Search for the cell housing the specified text and yield its [X, Y] center coordinate. 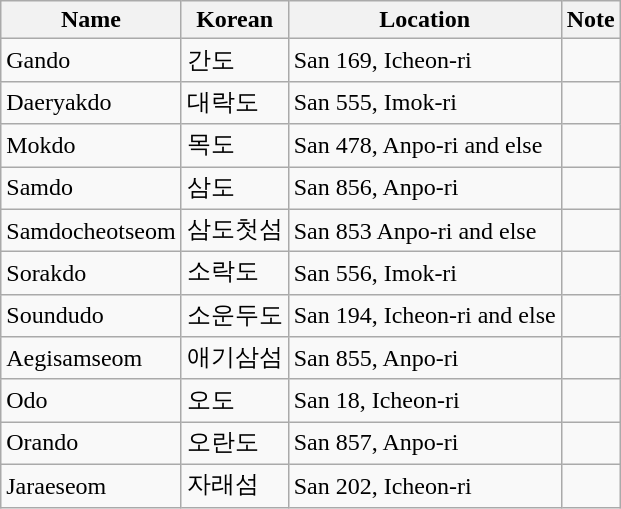
삼도 [234, 188]
San 555, Imok-ri [424, 102]
Aegisamseom [91, 358]
San 853 Anpo-ri and else [424, 230]
Note [590, 20]
간도 [234, 60]
Jaraeseom [91, 486]
San 857, Anpo-ri [424, 444]
오도 [234, 400]
Location [424, 20]
목도 [234, 146]
Mokdo [91, 146]
소락도 [234, 274]
San 202, Icheon-ri [424, 486]
Odo [91, 400]
애기삼섬 [234, 358]
소운두도 [234, 316]
Daeryakdo [91, 102]
Orando [91, 444]
San 855, Anpo-ri [424, 358]
오란도 [234, 444]
Soundudo [91, 316]
San 556, Imok-ri [424, 274]
Name [91, 20]
San 194, Icheon-ri and else [424, 316]
San 856, Anpo-ri [424, 188]
삼도첫섬 [234, 230]
대락도 [234, 102]
자래섬 [234, 486]
Samdocheotseom [91, 230]
Korean [234, 20]
Sorakdo [91, 274]
San 169, Icheon-ri [424, 60]
Samdo [91, 188]
Gando [91, 60]
San 478, Anpo-ri and else [424, 146]
San 18, Icheon-ri [424, 400]
